Locate the cell with the specified text and output its (x, y) center coordinate. 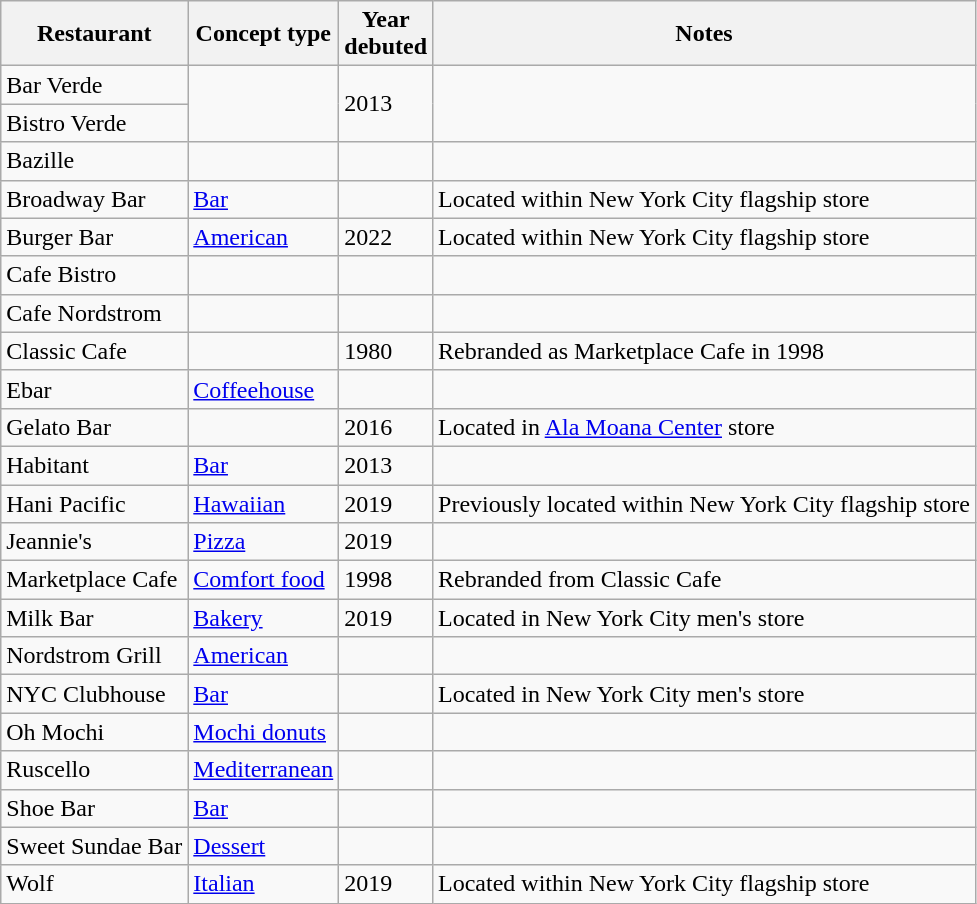
Nordstrom Grill (94, 656)
Hawaiian (264, 503)
Mochi donuts (264, 732)
2022 (386, 237)
Rebranded from Classic Cafe (704, 580)
Classic Cafe (94, 351)
Notes (704, 34)
Bistro Verde (94, 123)
Milk Bar (94, 618)
2016 (386, 427)
Bazille (94, 161)
Gelato Bar (94, 427)
Comfort food (264, 580)
Yeardebuted (386, 34)
Restaurant (94, 34)
1998 (386, 580)
Cafe Bistro (94, 275)
Hani Pacific (94, 503)
Rebranded as Marketplace Cafe in 1998 (704, 351)
Burger Bar (94, 237)
Shoe Bar (94, 808)
Mediterranean (264, 770)
Coffeehouse (264, 389)
1980 (386, 351)
Marketplace Cafe (94, 580)
Italian (264, 884)
NYC Clubhouse (94, 694)
Previously located within New York City flagship store (704, 503)
Ebar (94, 389)
Cafe Nordstrom (94, 313)
Jeannie's (94, 542)
Sweet Sundae Bar (94, 846)
Oh Mochi (94, 732)
Wolf (94, 884)
Located in Ala Moana Center store (704, 427)
Dessert (264, 846)
Concept type (264, 34)
Bar Verde (94, 85)
Habitant (94, 465)
Pizza (264, 542)
Ruscello (94, 770)
Broadway Bar (94, 199)
Bakery (264, 618)
